Output the (X, Y) coordinate of the center of the cell containing the given text.  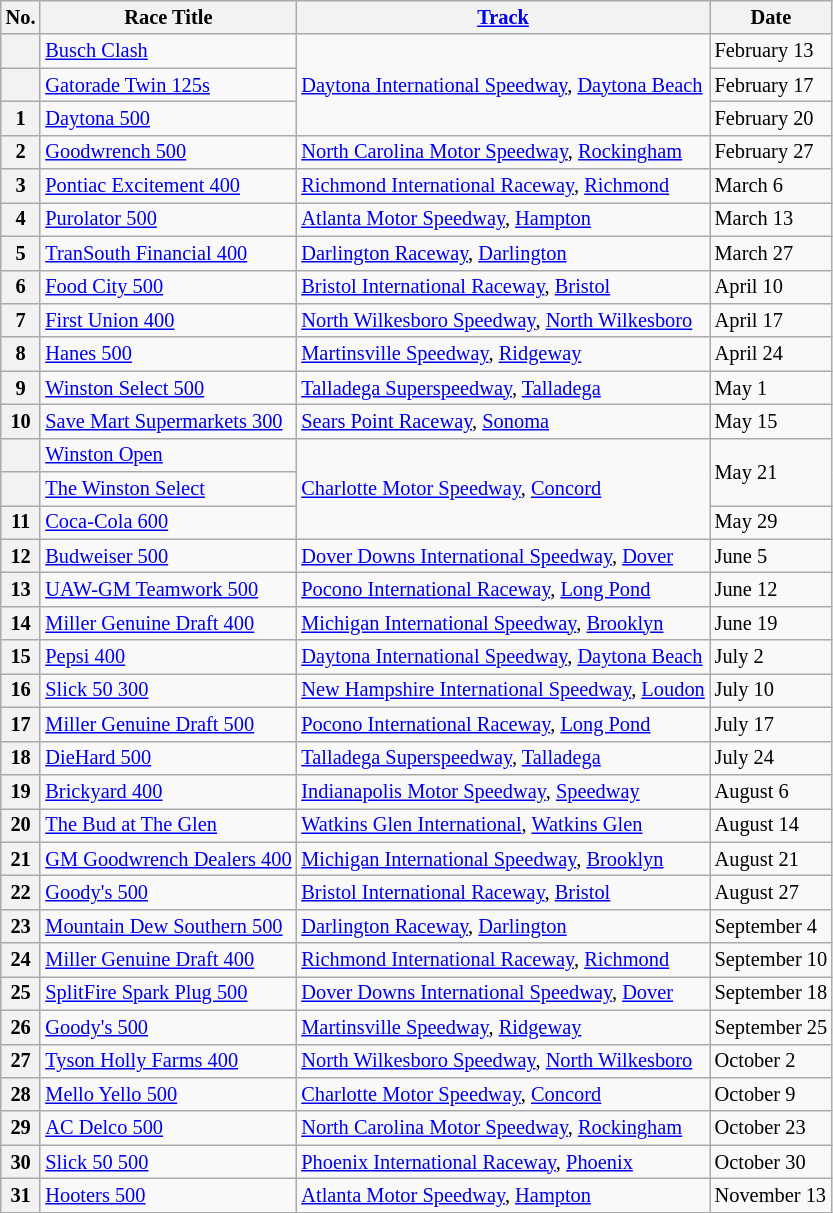
August 6 (771, 791)
July 24 (771, 758)
UAW-GM Teamwork 500 (168, 589)
13 (21, 589)
20 (21, 825)
July 10 (771, 690)
Brickyard 400 (168, 791)
Race Title (168, 17)
5 (21, 253)
25 (21, 993)
27 (21, 1061)
12 (21, 556)
Hanes 500 (168, 354)
October 23 (771, 1128)
July 2 (771, 657)
8 (21, 354)
Slick 50 500 (168, 1162)
24 (21, 960)
Track (502, 17)
30 (21, 1162)
Sears Point Raceway, Sonoma (502, 421)
October 9 (771, 1094)
Busch Clash (168, 51)
October 2 (771, 1061)
21 (21, 859)
29 (21, 1128)
Hooters 500 (168, 1195)
Slick 50 300 (168, 690)
23 (21, 926)
TranSouth Financial 400 (168, 253)
22 (21, 892)
Watkins Glen International, Watkins Glen (502, 825)
Mountain Dew Southern 500 (168, 926)
Budweiser 500 (168, 556)
March 27 (771, 253)
New Hampshire International Speedway, Loudon (502, 690)
August 27 (771, 892)
4 (21, 219)
DieHard 500 (168, 758)
Food City 500 (168, 287)
SplitFire Spark Plug 500 (168, 993)
Tyson Holly Farms 400 (168, 1061)
Purolator 500 (168, 219)
Pontiac Excitement 400 (168, 186)
9 (21, 388)
Indianapolis Motor Speedway, Speedway (502, 791)
2 (21, 152)
September 4 (771, 926)
May 1 (771, 388)
Miller Genuine Draft 500 (168, 724)
No. (21, 17)
14 (21, 623)
Daytona 500 (168, 118)
February 17 (771, 85)
Coca-Cola 600 (168, 522)
April 10 (771, 287)
6 (21, 287)
Pepsi 400 (168, 657)
February 13 (771, 51)
The Bud at The Glen (168, 825)
August 21 (771, 859)
July 17 (771, 724)
10 (21, 421)
February 20 (771, 118)
May 29 (771, 522)
September 25 (771, 1027)
June 12 (771, 589)
The Winston Select (168, 489)
Mello Yello 500 (168, 1094)
7 (21, 320)
16 (21, 690)
3 (21, 186)
April 17 (771, 320)
Phoenix International Raceway, Phoenix (502, 1162)
Goodwrench 500 (168, 152)
May 21 (771, 472)
19 (21, 791)
Date (771, 17)
April 24 (771, 354)
September 18 (771, 993)
17 (21, 724)
Winston Select 500 (168, 388)
31 (21, 1195)
First Union 400 (168, 320)
26 (21, 1027)
Gatorade Twin 125s (168, 85)
1 (21, 118)
18 (21, 758)
11 (21, 522)
GM Goodwrench Dealers 400 (168, 859)
Save Mart Supermarkets 300 (168, 421)
June 5 (771, 556)
AC Delco 500 (168, 1128)
June 19 (771, 623)
March 6 (771, 186)
Winston Open (168, 455)
September 10 (771, 960)
March 13 (771, 219)
August 14 (771, 825)
28 (21, 1094)
November 13 (771, 1195)
May 15 (771, 421)
15 (21, 657)
October 30 (771, 1162)
February 27 (771, 152)
